Extract the (X, Y) coordinate from the center of the cell holding the provided text.  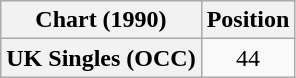
Position (248, 20)
UK Singles (OCC) (101, 58)
Chart (1990) (101, 20)
44 (248, 58)
